Scan for the cell matching the given text and deliver its [X, Y] coordinate at center. 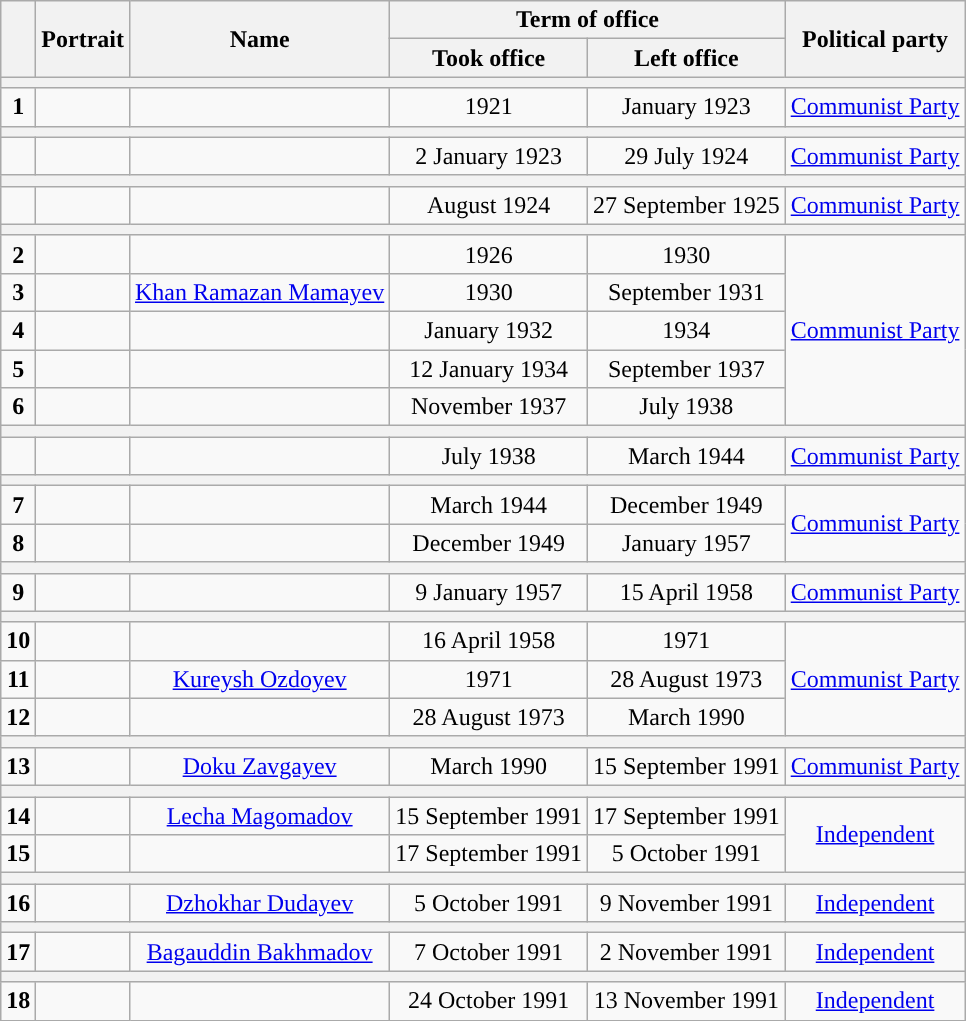
24 October 1991 [489, 1001]
January 1923 [686, 107]
29 July 1924 [686, 156]
15 April 1958 [686, 592]
1 [18, 107]
2 January 1923 [489, 156]
18 [18, 1001]
14 [18, 815]
Kureysh Ozdoyev [259, 679]
Dzhokhar Dudayev [259, 903]
4 [18, 330]
January 1957 [686, 543]
Took office [489, 58]
5 [18, 369]
1921 [489, 107]
Bagauddin Bakhmadov [259, 952]
Term of office [588, 20]
15 [18, 854]
7 October 1991 [489, 952]
August 1924 [489, 205]
2 November 1991 [686, 952]
September 1937 [686, 369]
3 [18, 292]
Name [259, 39]
12 [18, 717]
January 1932 [489, 330]
9 [18, 592]
10 [18, 641]
Doku Zavgayev [259, 766]
7 [18, 505]
11 [18, 679]
Lecha Magomadov [259, 815]
16 [18, 903]
Khan Ramazan Mamayev [259, 292]
2 [18, 254]
27 September 1925 [686, 205]
Political party [875, 39]
9 November 1991 [686, 903]
12 January 1934 [489, 369]
8 [18, 543]
September 1931 [686, 292]
Left office [686, 58]
1926 [489, 254]
9 January 1957 [489, 592]
6 [18, 407]
17 [18, 952]
Portrait [83, 39]
13 [18, 766]
13 November 1991 [686, 1001]
November 1937 [489, 407]
1934 [686, 330]
16 April 1958 [489, 641]
